Return (X, Y) of the center of cell containing provided text 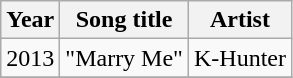
2013 (30, 58)
Year (30, 20)
"Marry Me" (124, 58)
Artist (240, 20)
K-Hunter (240, 58)
Song title (124, 20)
